Find where the given text appears and provide that cell's center as (x, y) coordinate. 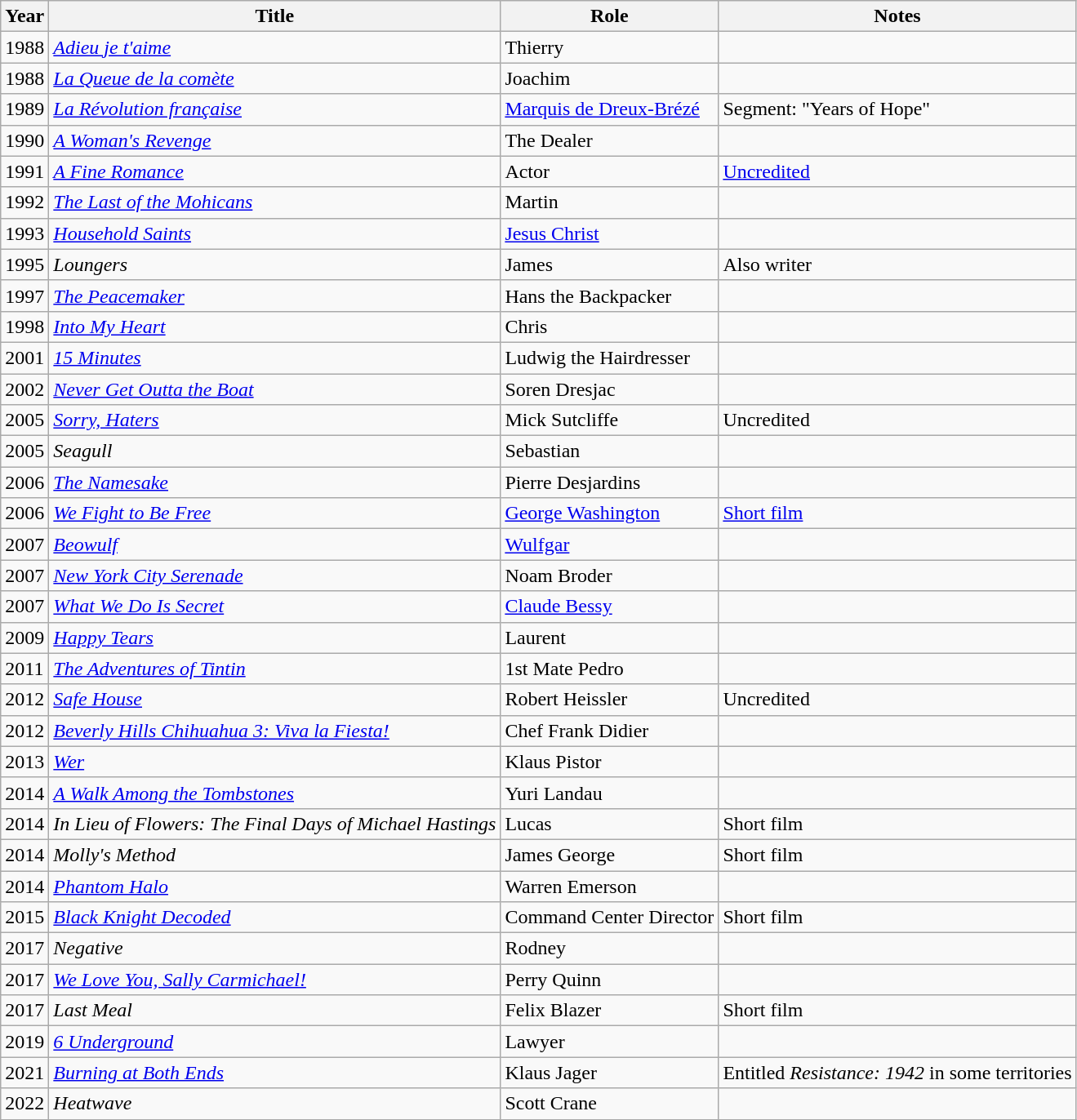
Year (24, 16)
Segment: "Years of Hope" (897, 109)
Ludwig the Hairdresser (609, 358)
1989 (24, 109)
A Fine Romance (274, 171)
Title (274, 16)
6 Underground (274, 1042)
Scott Crane (609, 1104)
Claude Bessy (609, 607)
The Dealer (609, 140)
Into My Heart (274, 327)
1992 (24, 202)
Wulfgar (609, 544)
2015 (24, 918)
Laurent (609, 638)
2019 (24, 1042)
Felix Blazer (609, 1011)
Beverly Hills Chihuahua 3: Viva la Fiesta! (274, 731)
Soren Dresjac (609, 389)
2009 (24, 638)
In Lieu of Flowers: The Final Days of Michael Hastings (274, 824)
Command Center Director (609, 918)
1993 (24, 233)
Klaus Jager (609, 1073)
1991 (24, 171)
Chris (609, 327)
We Love You, Sally Carmichael! (274, 980)
The Namesake (274, 482)
New York City Serenade (274, 576)
James George (609, 855)
2021 (24, 1073)
2002 (24, 389)
2001 (24, 358)
Thierry (609, 47)
Black Knight Decoded (274, 918)
Household Saints (274, 233)
George Washington (609, 513)
Adieu je t'aime (274, 47)
Martin (609, 202)
Safe House (274, 700)
Joachim (609, 78)
The Last of the Mohicans (274, 202)
Notes (897, 16)
Lawyer (609, 1042)
Robert Heissler (609, 700)
Lucas (609, 824)
Loungers (274, 264)
A Woman's Revenge (274, 140)
2013 (24, 762)
A Walk Among the Tombstones (274, 793)
Marquis de Dreux-Brézé (609, 109)
Mick Sutcliffe (609, 420)
Happy Tears (274, 638)
Heatwave (274, 1104)
Never Get Outta the Boat (274, 389)
James (609, 264)
Pierre Desjardins (609, 482)
The Peacemaker (274, 296)
1998 (24, 327)
Phantom Halo (274, 886)
Perry Quinn (609, 980)
Beowulf (274, 544)
1995 (24, 264)
Burning at Both Ends (274, 1073)
Hans the Backpacker (609, 296)
Yuri Landau (609, 793)
Wer (274, 762)
Klaus Pistor (609, 762)
Sorry, Haters (274, 420)
Seagull (274, 451)
Chef Frank Didier (609, 731)
Role (609, 16)
Warren Emerson (609, 886)
Molly's Method (274, 855)
We Fight to Be Free (274, 513)
Sebastian (609, 451)
La Queue de la comète (274, 78)
2022 (24, 1104)
Entitled Resistance: 1942 in some territories (897, 1073)
2011 (24, 669)
The Adventures of Tintin (274, 669)
15 Minutes (274, 358)
1997 (24, 296)
Actor (609, 171)
La Révolution française (274, 109)
Rodney (609, 949)
Last Meal (274, 1011)
Negative (274, 949)
Noam Broder (609, 576)
Also writer (897, 264)
1990 (24, 140)
1st Mate Pedro (609, 669)
What We Do Is Secret (274, 607)
Jesus Christ (609, 233)
